Capture the cell that displays the provided text and extract its [X, Y] central coordinate. 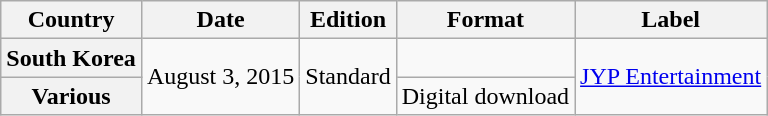
August 3, 2015 [220, 77]
Format [485, 20]
Digital download [485, 96]
Various [72, 96]
South Korea [72, 58]
Label [671, 20]
Edition [348, 20]
JYP Entertainment [671, 77]
Date [220, 20]
Standard [348, 77]
Country [72, 20]
